From the cell containing the given text, extract its center point as (x, y) coordinate. 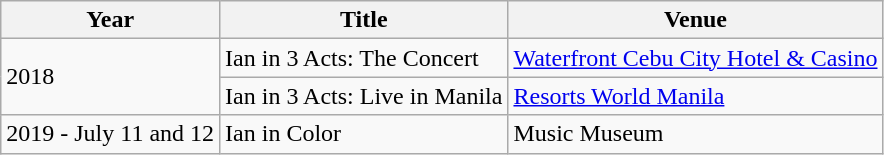
2019 - July 11 and 12 (110, 134)
Year (110, 20)
Music Museum (696, 134)
Venue (696, 20)
Ian in 3 Acts: Live in Manila (364, 96)
2018 (110, 77)
Waterfront Cebu City Hotel & Casino (696, 58)
Title (364, 20)
Resorts World Manila (696, 96)
Ian in 3 Acts: The Concert (364, 58)
Ian in Color (364, 134)
